Capture the cell that displays the provided text and extract its [x, y] central coordinate. 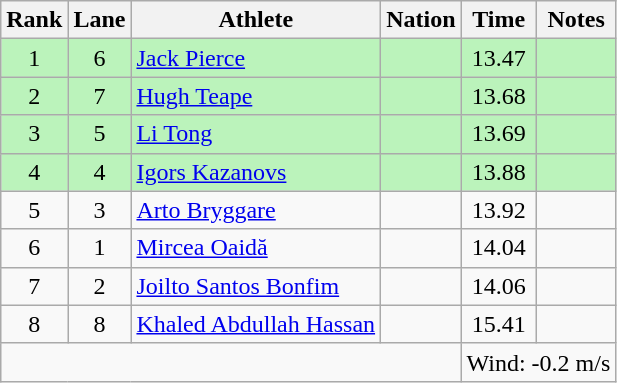
13.92 [498, 210]
Khaled Abdullah Hassan [256, 324]
Hugh Teape [256, 96]
13.68 [498, 96]
Arto Bryggare [256, 210]
14.06 [498, 286]
Jack Pierce [256, 58]
14.04 [498, 248]
Mircea Oaidă [256, 248]
Time [498, 20]
13.47 [498, 58]
Joilto Santos Bonfim [256, 286]
Li Tong [256, 134]
Athlete [256, 20]
Rank [34, 20]
Wind: -0.2 m/s [538, 362]
Notes [576, 20]
13.88 [498, 172]
Nation [421, 20]
Igors Kazanovs [256, 172]
13.69 [498, 134]
Lane [100, 20]
15.41 [498, 324]
